Provide the [X, Y] coordinate of the cell's center where the given text is located.  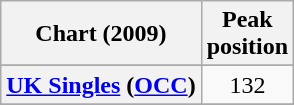
UK Singles (OCC) [101, 85]
132 [247, 85]
Chart (2009) [101, 34]
Peakposition [247, 34]
